Output the (x, y) coordinate of the center of the cell containing the given text.  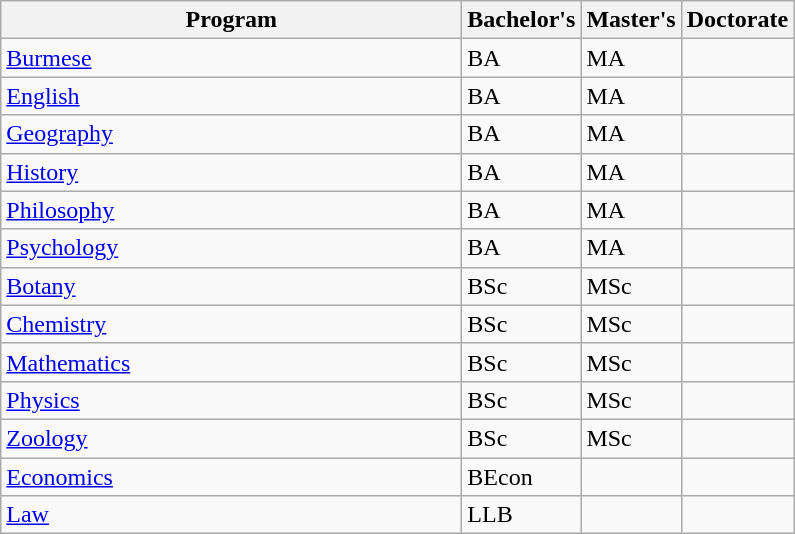
BEcon (522, 477)
Bachelor's (522, 20)
LLB (522, 515)
Program (232, 20)
Psychology (232, 248)
Doctorate (737, 20)
Burmese (232, 58)
Physics (232, 400)
Botany (232, 286)
Zoology (232, 438)
English (232, 96)
Mathematics (232, 362)
Law (232, 515)
Economics (232, 477)
Chemistry (232, 324)
History (232, 172)
Master's (631, 20)
Philosophy (232, 210)
Geography (232, 134)
